Return [X, Y] of the center of cell containing provided text 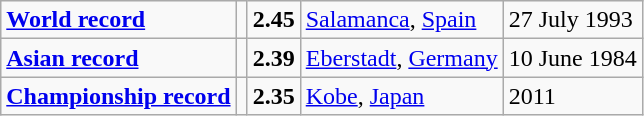
2.39 [274, 58]
Kobe, Japan [402, 96]
27 July 1993 [572, 20]
Eberstadt, Germany [402, 58]
2011 [572, 96]
World record [118, 20]
Championship record [118, 96]
Salamanca, Spain [402, 20]
10 June 1984 [572, 58]
2.45 [274, 20]
2.35 [274, 96]
Asian record [118, 58]
